Extract the (X, Y) coordinate from the center of the cell holding the provided text.  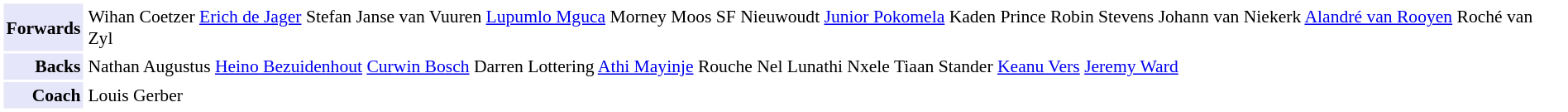
Louis Gerber (825, 95)
Coach (43, 95)
Nathan Augustus Heino Bezuidenhout Curwin Bosch Darren Lottering Athi Mayinje Rouche Nel Lunathi Nxele Tiaan Stander Keanu Vers Jeremy Ward (825, 66)
Backs (43, 66)
Forwards (43, 27)
